Search for the cell housing the specified text and yield its (X, Y) center coordinate. 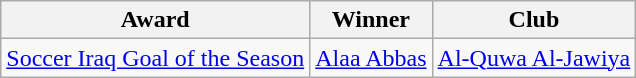
Club (534, 20)
Winner (371, 20)
Award (156, 20)
Alaa Abbas (371, 58)
Al-Quwa Al-Jawiya (534, 58)
Soccer Iraq Goal of the Season (156, 58)
